Provide the [x, y] coordinate of the cell's center where the given text is located.  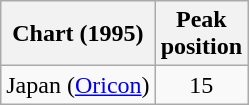
Chart (1995) [78, 34]
Peakposition [201, 34]
15 [201, 85]
Japan (Oricon) [78, 85]
